Pinpoint the cell where the given text exists, returning its (x, y) midpoint coordinate. 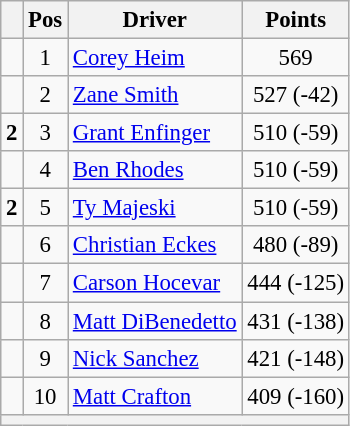
Nick Sanchez (155, 358)
1 (46, 58)
Grant Enfinger (155, 133)
3 (46, 133)
Points (296, 20)
5 (46, 208)
431 (-138) (296, 321)
Ty Majeski (155, 208)
Zane Smith (155, 95)
7 (46, 283)
10 (46, 396)
409 (-160) (296, 396)
Matt Crafton (155, 396)
Ben Rhodes (155, 170)
Carson Hocevar (155, 283)
480 (-89) (296, 245)
Christian Eckes (155, 245)
421 (-148) (296, 358)
569 (296, 58)
8 (46, 321)
4 (46, 170)
Pos (46, 20)
527 (-42) (296, 95)
6 (46, 245)
9 (46, 358)
Matt DiBenedetto (155, 321)
444 (-125) (296, 283)
Corey Heim (155, 58)
Driver (155, 20)
